Extract the (x, y) coordinate from the center of the cell holding the provided text.  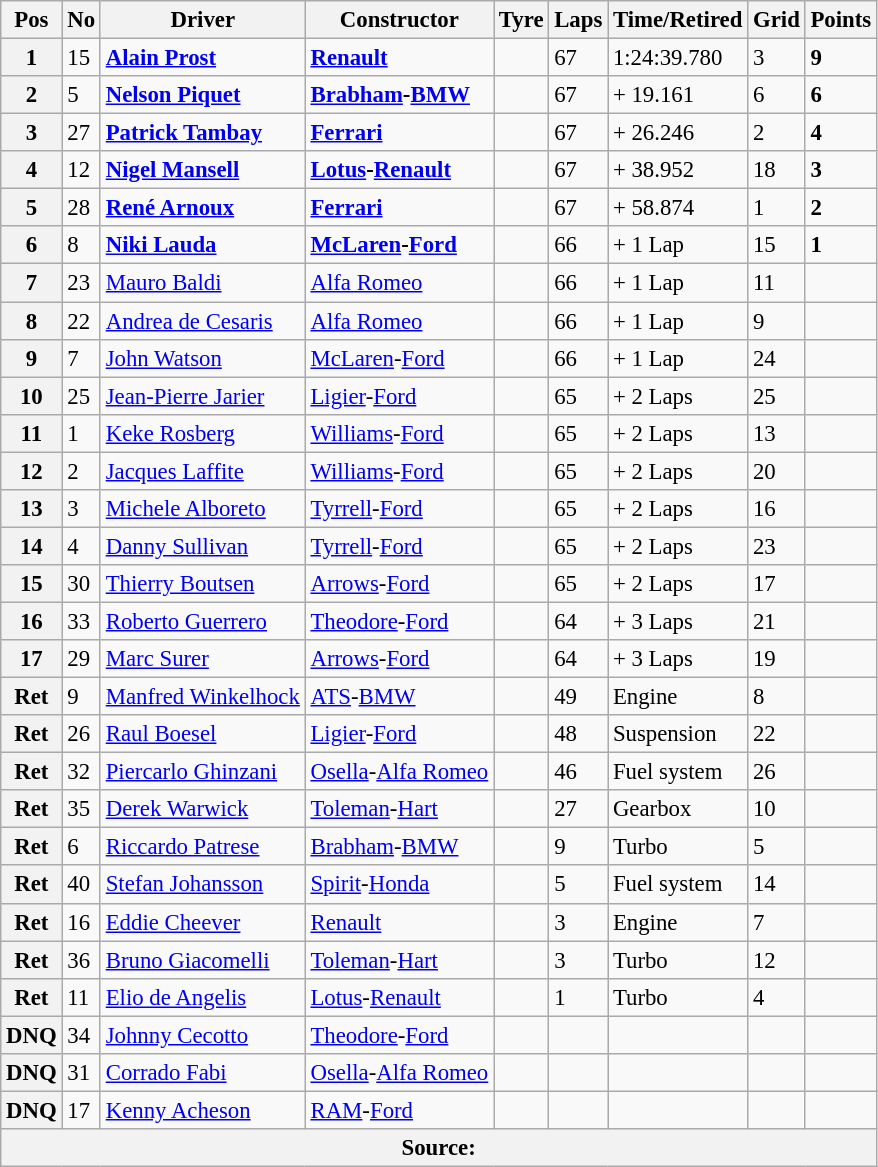
Stefan Johansson (202, 885)
No (81, 20)
40 (81, 885)
Nelson Piquet (202, 95)
Mauro Baldi (202, 283)
36 (81, 960)
Alain Prost (202, 58)
Keke Rosberg (202, 433)
Marc Surer (202, 659)
+ 19.161 (678, 95)
+ 38.952 (678, 170)
33 (81, 621)
Time/Retired (678, 20)
Source: (439, 1148)
Niki Lauda (202, 245)
Pos (32, 20)
20 (776, 471)
Suspension (678, 734)
Danny Sullivan (202, 546)
Roberto Guerrero (202, 621)
René Arnoux (202, 208)
Kenny Acheson (202, 1110)
+ 58.874 (678, 208)
Piercarlo Ghinzani (202, 772)
Grid (776, 20)
1:24:39.780 (678, 58)
Bruno Giacomelli (202, 960)
ATS-BMW (399, 697)
RAM-Ford (399, 1110)
Manfred Winkelhock (202, 697)
Constructor (399, 20)
Raul Boesel (202, 734)
34 (81, 1035)
Elio de Angelis (202, 997)
Johnny Cecotto (202, 1035)
Andrea de Cesaris (202, 321)
Tyre (522, 20)
Nigel Mansell (202, 170)
Michele Alboreto (202, 509)
46 (578, 772)
28 (81, 208)
24 (776, 358)
Thierry Boutsen (202, 584)
18 (776, 170)
48 (578, 734)
30 (81, 584)
32 (81, 772)
Corrado Fabi (202, 1073)
Eddie Cheever (202, 922)
Patrick Tambay (202, 133)
49 (578, 697)
29 (81, 659)
John Watson (202, 358)
Jean-Pierre Jarier (202, 396)
Riccardo Patrese (202, 847)
31 (81, 1073)
Driver (202, 20)
Gearbox (678, 809)
Laps (578, 20)
Jacques Laffite (202, 471)
Points (840, 20)
21 (776, 621)
Derek Warwick (202, 809)
+ 26.246 (678, 133)
19 (776, 659)
35 (81, 809)
Spirit-Honda (399, 885)
